Find where the given text appears and provide that cell's center as [x, y] coordinate. 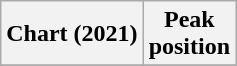
Chart (2021) [72, 34]
Peakposition [189, 34]
